Extract the [X, Y] coordinate from the center of the cell holding the provided text.  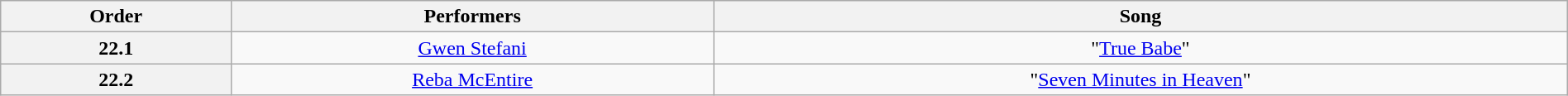
Performers [473, 17]
Reba McEntire [473, 79]
22.1 [116, 48]
"True Babe" [1141, 48]
Order [116, 17]
Gwen Stefani [473, 48]
22.2 [116, 79]
Song [1141, 17]
"Seven Minutes in Heaven" [1141, 79]
